Detect which cell encompasses the target text, then output its (X, Y) center coordinate. 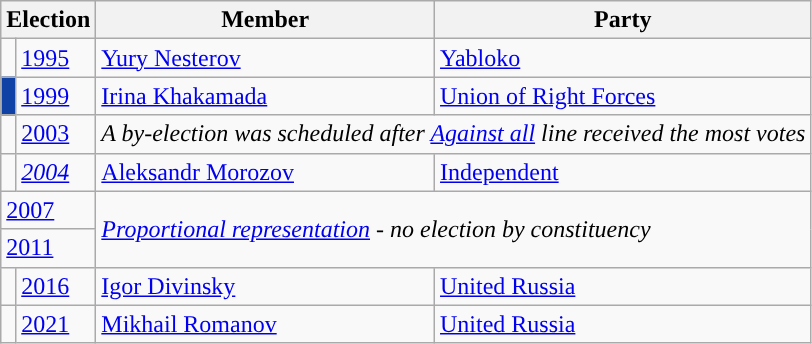
2004 (56, 172)
2007 (48, 210)
Party (623, 20)
2011 (48, 248)
1999 (56, 96)
Proportional representation - no election by constituency (454, 229)
Yury Nesterov (266, 58)
Member (266, 20)
Union of Right Forces (623, 96)
Igor Divinsky (266, 286)
A by-election was scheduled after Against all line received the most votes (454, 134)
Aleksandr Morozov (266, 172)
2003 (56, 134)
1995 (56, 58)
Election (48, 20)
Yabloko (623, 58)
Irina Khakamada (266, 96)
2021 (56, 324)
Mikhail Romanov (266, 324)
Independent (623, 172)
2016 (56, 286)
